Output the [x, y] coordinate of the center of the cell containing the given text.  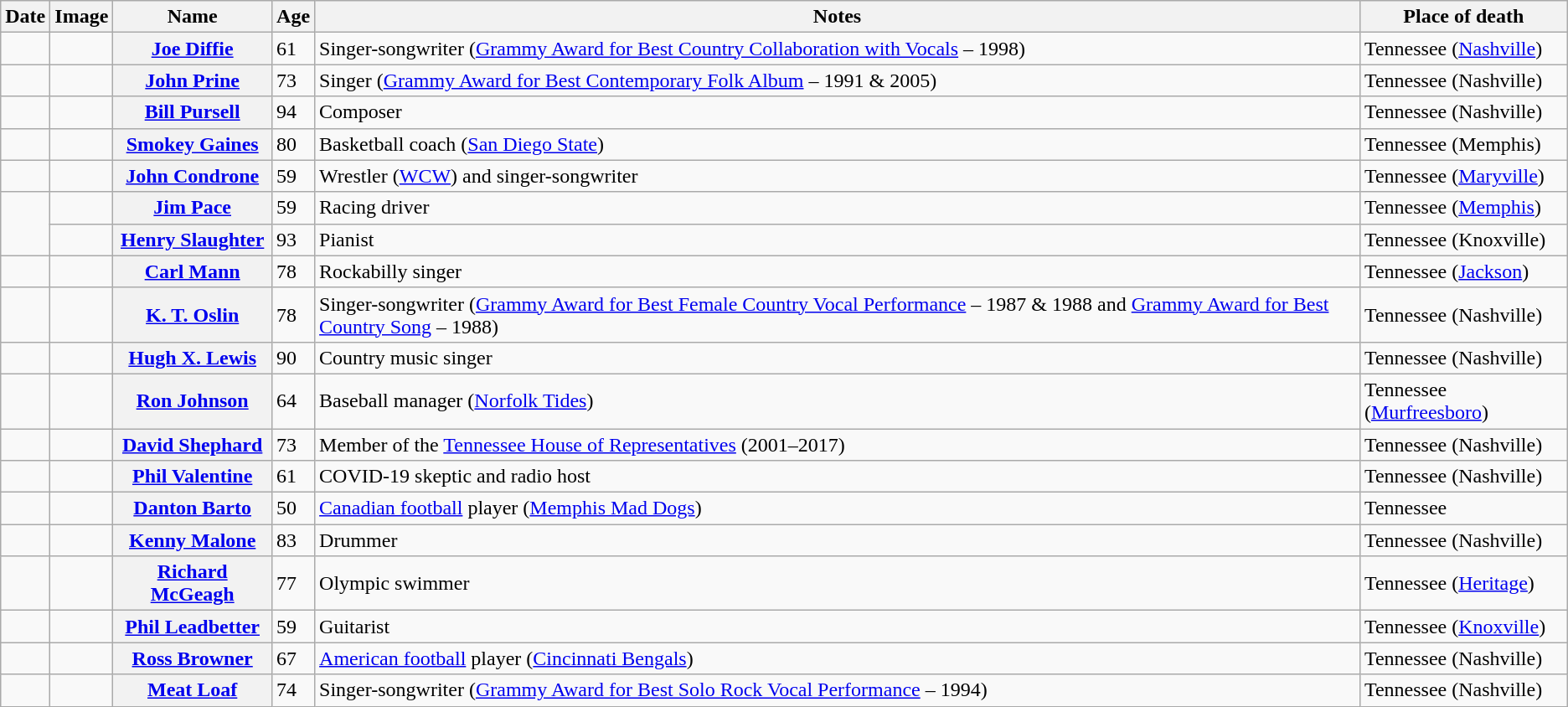
Racing driver [838, 208]
Ron Johnson [193, 400]
90 [293, 358]
93 [293, 240]
Pianist [838, 240]
80 [293, 144]
Jim Pace [193, 208]
Place of death [1463, 17]
Singer (Grammy Award for Best Contemporary Folk Album – 1991 & 2005) [838, 80]
Singer-songwriter (Grammy Award for Best Solo Rock Vocal Performance – 1994) [838, 690]
Meat Loaf [193, 690]
David Shephard [193, 445]
83 [293, 540]
K. T. Oslin [193, 315]
Age [293, 17]
Tennessee [1463, 508]
Tennessee (Murfreesboro) [1463, 400]
John Condrone [193, 176]
67 [293, 658]
Canadian football player (Memphis Mad Dogs) [838, 508]
77 [293, 583]
COVID-19 skeptic and radio host [838, 477]
Phil Valentine [193, 477]
Richard McGeagh [193, 583]
Phil Leadbetter [193, 627]
Tennessee (Heritage) [1463, 583]
Composer [838, 112]
Tennessee (Jackson) [1463, 271]
John Prine [193, 80]
Ross Browner [193, 658]
Singer-songwriter (Grammy Award for Best Country Collaboration with Vocals – 1998) [838, 49]
Basketball coach (San Diego State) [838, 144]
50 [293, 508]
Henry Slaughter [193, 240]
Drummer [838, 540]
Singer-songwriter (Grammy Award for Best Female Country Vocal Performance – 1987 & 1988 and Grammy Award for Best Country Song – 1988) [838, 315]
Joe Diffie [193, 49]
74 [293, 690]
Image [82, 17]
Guitarist [838, 627]
Wrestler (WCW) and singer-songwriter [838, 176]
Olympic swimmer [838, 583]
Member of the Tennessee House of Representatives (2001–2017) [838, 445]
Tennessee (Maryville) [1463, 176]
Name [193, 17]
Hugh X. Lewis [193, 358]
Date [25, 17]
Baseball manager (Norfolk Tides) [838, 400]
Country music singer [838, 358]
Kenny Malone [193, 540]
Rockabilly singer [838, 271]
64 [293, 400]
Carl Mann [193, 271]
94 [293, 112]
Bill Pursell [193, 112]
American football player (Cincinnati Bengals) [838, 658]
Notes [838, 17]
Danton Barto [193, 508]
Smokey Gaines [193, 144]
